Determine the [x, y] coordinate at the center of the cell enclosing the given text.  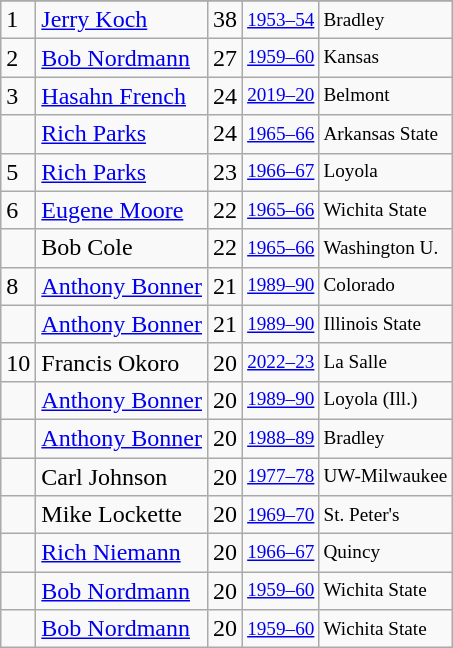
Kansas [386, 58]
UW-Milwaukee [386, 477]
Hasahn French [122, 96]
1988–89 [281, 438]
Eugene Moore [122, 210]
Rich Niemann [122, 553]
10 [18, 362]
La Salle [386, 362]
Bob Cole [122, 248]
2022–23 [281, 362]
Loyola (Ill.) [386, 400]
2 [18, 58]
Arkansas State [386, 134]
Loyola [386, 172]
1953–54 [281, 20]
St. Peter's [386, 515]
2019–20 [281, 96]
1969–70 [281, 515]
8 [18, 286]
27 [226, 58]
1977–78 [281, 477]
6 [18, 210]
38 [226, 20]
Washington U. [386, 248]
5 [18, 172]
Mike Lockette [122, 515]
3 [18, 96]
Quincy [386, 553]
Carl Johnson [122, 477]
Colorado [386, 286]
Illinois State [386, 324]
1 [18, 20]
Belmont [386, 96]
23 [226, 172]
Jerry Koch [122, 20]
Francis Okoro [122, 362]
